Return [x, y] of the center of cell containing provided text 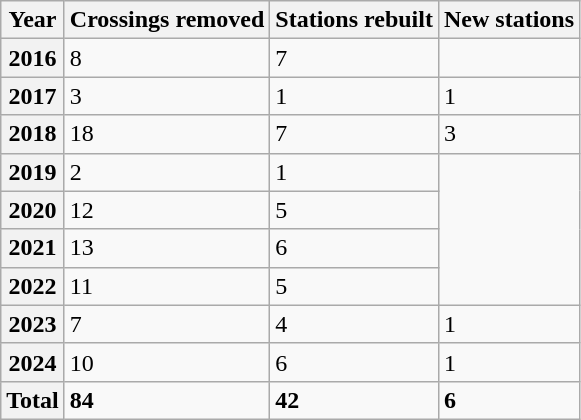
42 [354, 400]
2 [167, 172]
2017 [33, 96]
2023 [33, 324]
2022 [33, 286]
Total [33, 400]
2016 [33, 58]
2018 [33, 134]
4 [354, 324]
8 [167, 58]
Year [33, 20]
2024 [33, 362]
New stations [508, 20]
2020 [33, 210]
84 [167, 400]
Stations rebuilt [354, 20]
Crossings removed [167, 20]
13 [167, 248]
10 [167, 362]
11 [167, 286]
18 [167, 134]
12 [167, 210]
2021 [33, 248]
2019 [33, 172]
